For the text-containing cell, return its midpoint in (X, Y) coordinate format. 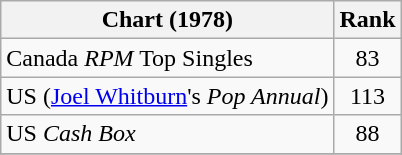
113 (368, 96)
83 (368, 58)
US Cash Box (168, 134)
Chart (1978) (168, 20)
Canada RPM Top Singles (168, 58)
Rank (368, 20)
88 (368, 134)
US (Joel Whitburn's Pop Annual) (168, 96)
